Output the (x, y) coordinate of the center of the cell containing the given text.  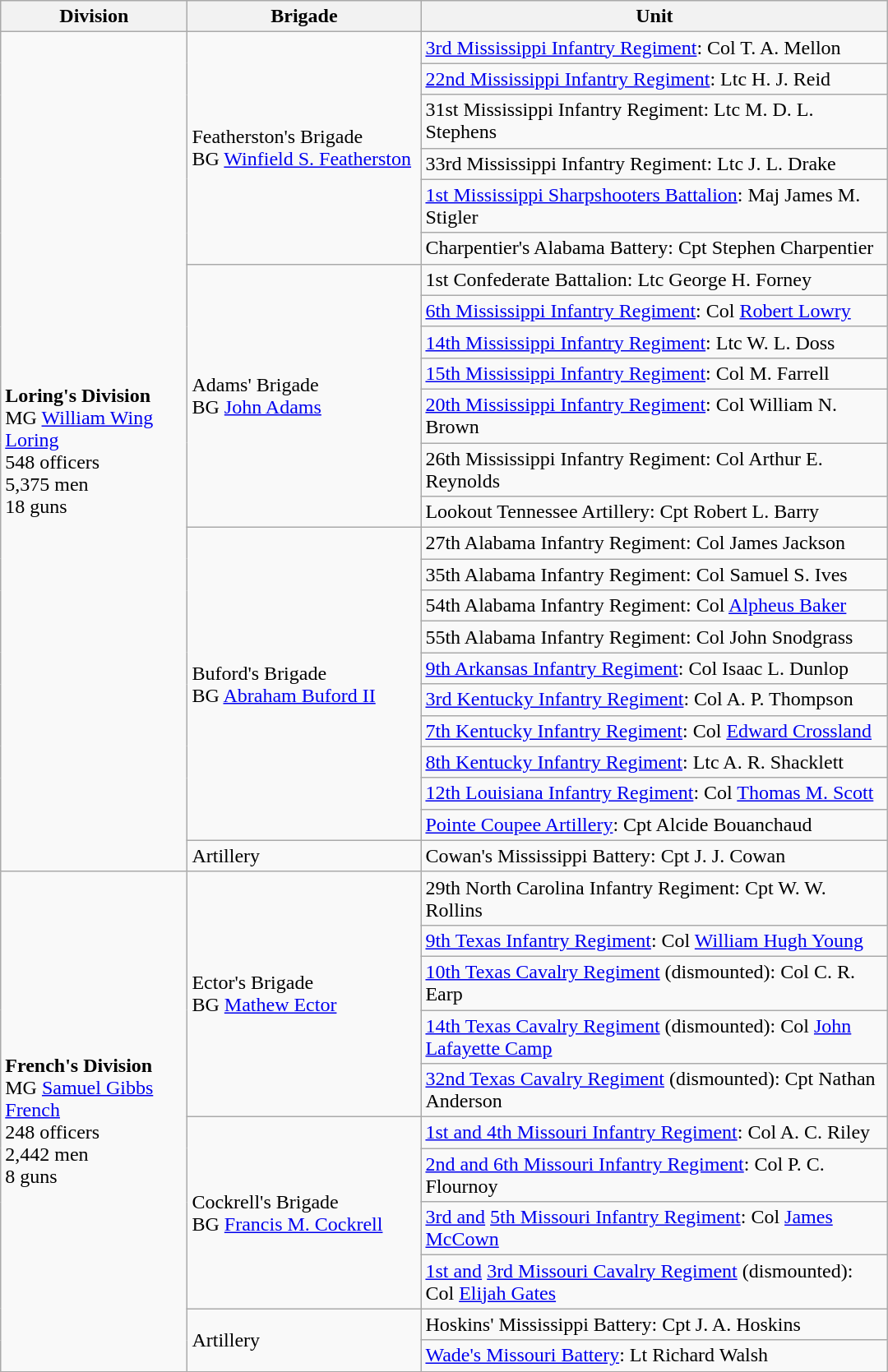
Unit (654, 16)
29th North Carolina Infantry Regiment: Cpt W. W. Rollins (654, 898)
12th Louisiana Infantry Regiment: Col Thomas M. Scott (654, 793)
3rd and 5th Missouri Infantry Regiment: Col James McCown (654, 1228)
6th Mississippi Infantry Regiment: Col Robert Lowry (654, 311)
9th Arkansas Infantry Regiment: Col Isaac L. Dunlop (654, 668)
33rd Mississippi Infantry Regiment: Ltc J. L. Drake (654, 164)
55th Alabama Infantry Regiment: Col John Snodgrass (654, 637)
2nd and 6th Missouri Infantry Regiment: Col P. C. Flournoy (654, 1176)
26th Mississippi Infantry Regiment: Col Arthur E. Reynolds (654, 469)
7th Kentucky Infantry Regiment: Col Edward Crossland (654, 731)
10th Texas Cavalry Regiment (dismounted): Col C. R. Earp (654, 983)
31st Mississippi Infantry Regiment: Ltc M. D. L. Stephens (654, 122)
8th Kentucky Infantry Regiment: Ltc A. R. Shacklett (654, 762)
French's DivisionMG Samuel Gibbs French248 officers2,442 men8 guns (94, 1121)
1st Confederate Battalion: Ltc George H. Forney (654, 279)
1st and 4th Missouri Infantry Regiment: Col A. C. Riley (654, 1133)
Featherston's BrigadeBG Winfield S. Featherston (304, 148)
Brigade (304, 16)
9th Texas Infantry Regiment: Col William Hugh Young (654, 940)
Ector's BrigadeBG Mathew Ector (304, 994)
20th Mississippi Infantry Regiment: Col William N. Brown (654, 416)
3rd Kentucky Infantry Regiment: Col A. P. Thompson (654, 700)
1st and 3rd Missouri Cavalry Regiment (dismounted): Col Elijah Gates (654, 1282)
27th Alabama Infantry Regiment: Col James Jackson (654, 543)
15th Mississippi Infantry Regiment: Col M. Farrell (654, 373)
Wade's Missouri Battery: Lt Richard Walsh (654, 1356)
Adams' BrigadeBG John Adams (304, 395)
Loring's DivisionMG William Wing Loring548 officers5,375 men18 guns (94, 452)
1st Mississippi Sharpshooters Battalion: Maj James M. Stigler (654, 206)
14th Texas Cavalry Regiment (dismounted): Col John Lafayette Camp (654, 1036)
22nd Mississippi Infantry Regiment: Ltc H. J. Reid (654, 79)
Charpentier's Alabama Battery: Cpt Stephen Charpentier (654, 248)
32nd Texas Cavalry Regiment (dismounted): Cpt Nathan Anderson (654, 1090)
54th Alabama Infantry Regiment: Col Alpheus Baker (654, 606)
Pointe Coupee Artillery: Cpt Alcide Bouanchaud (654, 825)
Cowan's Mississippi Battery: Cpt J. J. Cowan (654, 856)
35th Alabama Infantry Regiment: Col Samuel S. Ives (654, 575)
3rd Mississippi Infantry Regiment: Col T. A. Mellon (654, 48)
Division (94, 16)
Buford's BrigadeBG Abraham Buford II (304, 684)
Hoskins' Mississippi Battery: Cpt J. A. Hoskins (654, 1324)
Cockrell's BrigadeBG Francis M. Cockrell (304, 1213)
Lookout Tennessee Artillery: Cpt Robert L. Barry (654, 512)
14th Mississippi Infantry Regiment: Ltc W. L. Doss (654, 342)
